Determine the [X, Y] coordinate at the center of the cell enclosing the given text.  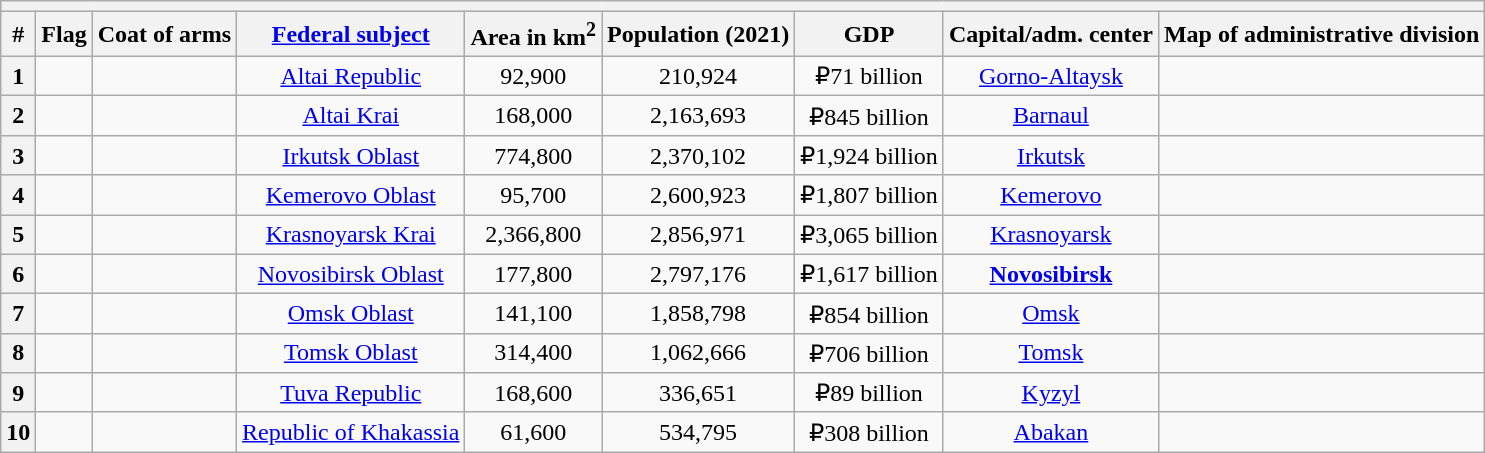
2,797,176 [698, 274]
2,856,971 [698, 235]
92,900 [534, 76]
177,800 [534, 274]
Novosibirsk [1050, 274]
Krasnoyarsk [1050, 235]
Altai Republic [351, 76]
Omsk [1050, 314]
1,062,666 [698, 353]
₽706 billion [870, 353]
Federal subject [351, 34]
Coat of arms [164, 34]
Altai Krai [351, 116]
168,000 [534, 116]
7 [18, 314]
6 [18, 274]
314,400 [534, 353]
Tuva Republic [351, 393]
₽845 billion [870, 116]
4 [18, 195]
Map of administrative division [1321, 34]
Flag [64, 34]
GDP [870, 34]
₽1,924 billion [870, 155]
2,600,923 [698, 195]
Area in km2 [534, 34]
₽308 billion [870, 432]
Omsk Oblast [351, 314]
Novosibirsk Oblast [351, 274]
Gorno-Altaysk [1050, 76]
Kemerovo [1050, 195]
2,370,102 [698, 155]
Republic of Khakassia [351, 432]
₽71 billion [870, 76]
168,600 [534, 393]
Kemerovo Oblast [351, 195]
Kyzyl [1050, 393]
1,858,798 [698, 314]
Tomsk Oblast [351, 353]
2 [18, 116]
9 [18, 393]
534,795 [698, 432]
Population (2021) [698, 34]
₽1,617 billion [870, 274]
Irkutsk [1050, 155]
₽1,807 billion [870, 195]
2,163,693 [698, 116]
₽854 billion [870, 314]
10 [18, 432]
210,924 [698, 76]
Abakan [1050, 432]
Irkutsk Oblast [351, 155]
774,800 [534, 155]
Capital/adm. center [1050, 34]
5 [18, 235]
1 [18, 76]
₽3,065 billion [870, 235]
8 [18, 353]
141,100 [534, 314]
₽89 billion [870, 393]
Barnaul [1050, 116]
95,700 [534, 195]
# [18, 34]
Krasnoyarsk Krai [351, 235]
2,366,800 [534, 235]
336,651 [698, 393]
61,600 [534, 432]
3 [18, 155]
Tomsk [1050, 353]
